Provide the [x, y] coordinate of the cell's center where the given text is located.  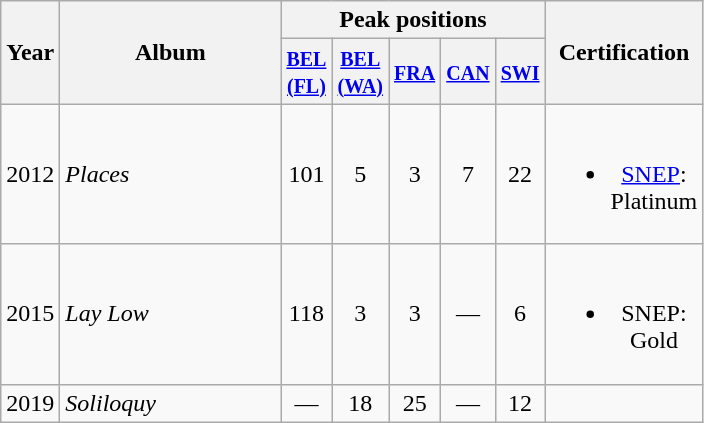
2012 [30, 174]
2015 [30, 314]
Lay Low [170, 314]
Soliloquy [170, 403]
Certification [624, 52]
25 [415, 403]
18 [360, 403]
22 [520, 174]
Places [170, 174]
6 [520, 314]
SNEP: Gold [624, 314]
BEL (WA) [360, 72]
Peak positions [413, 20]
CAN [468, 72]
SWI [520, 72]
7 [468, 174]
101 [306, 174]
118 [306, 314]
Album [170, 52]
Year [30, 52]
SNEP: Platinum [624, 174]
2019 [30, 403]
12 [520, 403]
5 [360, 174]
BEL (FL) [306, 72]
FRA [415, 72]
